Detect which cell encompasses the target text, then output its (x, y) center coordinate. 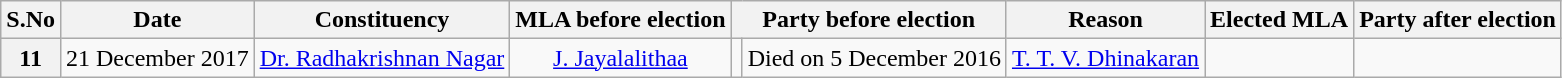
J. Jayalalithaa (620, 58)
Date (157, 20)
Elected MLA (1280, 20)
T. T. V. Dhinakaran (1105, 58)
11 (31, 58)
21 December 2017 (157, 58)
MLA before election (620, 20)
Died on 5 December 2016 (874, 58)
Party before election (868, 20)
Dr. Radhakrishnan Nagar (382, 58)
Constituency (382, 20)
S.No (31, 20)
Reason (1105, 20)
Party after election (1458, 20)
